Locate the cell with the specified text and output its [X, Y] center coordinate. 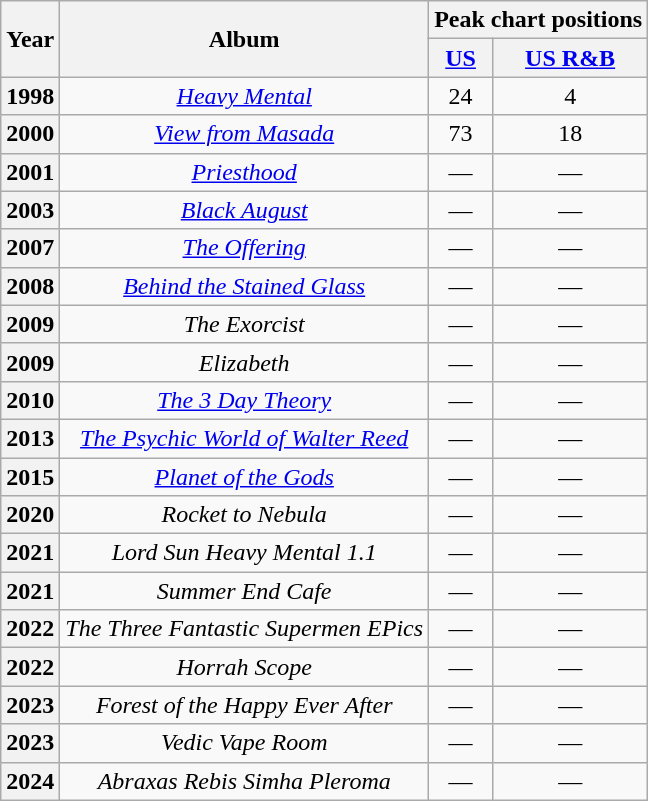
18 [570, 134]
2010 [30, 400]
2015 [30, 477]
2000 [30, 134]
2024 [30, 781]
Rocket to Nebula [244, 515]
1998 [30, 96]
2001 [30, 172]
The Exorcist [244, 324]
24 [461, 96]
Year [30, 39]
73 [461, 134]
Black August [244, 210]
2008 [30, 286]
Vedic Vape Room [244, 743]
Abraxas Rebis Simha Pleroma [244, 781]
Elizabeth [244, 362]
Album [244, 39]
Lord Sun Heavy Mental 1.1 [244, 553]
Heavy Mental [244, 96]
Summer End Cafe [244, 591]
Planet of the Gods [244, 477]
Behind the Stained Glass [244, 286]
The Offering [244, 248]
Peak chart positions [538, 20]
2013 [30, 438]
2020 [30, 515]
View from Masada [244, 134]
The Psychic World of Walter Reed [244, 438]
Forest of the Happy Ever After [244, 705]
2003 [30, 210]
4 [570, 96]
Horrah Scope [244, 667]
US [461, 58]
Priesthood [244, 172]
US R&B [570, 58]
2007 [30, 248]
The 3 Day Theory [244, 400]
The Three Fantastic Supermen EPics [244, 629]
